Identify which cell holds the provided text, then report its (X, Y) central coordinate. 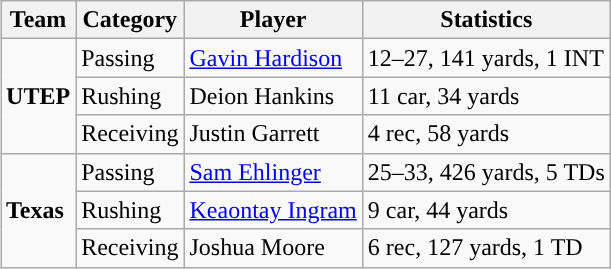
Team (38, 20)
Texas (38, 210)
Category (130, 20)
UTEP (38, 96)
Keaontay Ingram (273, 210)
Joshua Moore (273, 248)
12–27, 141 yards, 1 INT (486, 58)
Sam Ehlinger (273, 172)
11 car, 34 yards (486, 96)
Justin Garrett (273, 134)
6 rec, 127 yards, 1 TD (486, 248)
Player (273, 20)
9 car, 44 yards (486, 210)
4 rec, 58 yards (486, 134)
Statistics (486, 20)
Deion Hankins (273, 96)
25–33, 426 yards, 5 TDs (486, 172)
Gavin Hardison (273, 58)
